Identify which cell holds the provided text, then report its [X, Y] central coordinate. 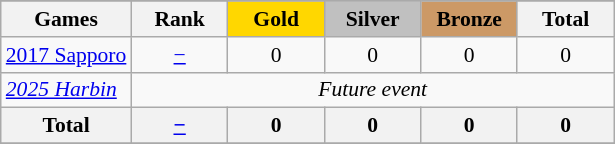
Bronze [470, 19]
Future event [372, 90]
2025 Harbin [66, 90]
Rank [180, 19]
2017 Sapporo [66, 54]
Games [66, 19]
Silver [372, 19]
Gold [276, 19]
